From the cell containing the given text, extract its center point as [x, y] coordinate. 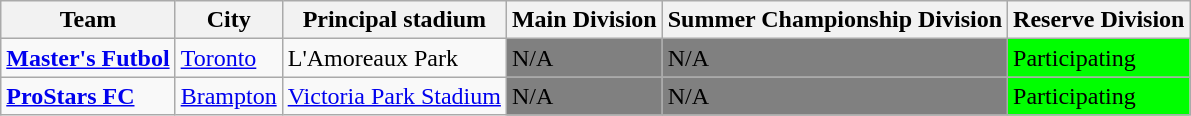
Main Division [584, 20]
Victoria Park Stadium [394, 96]
Reserve Division [1099, 20]
Team [88, 20]
Brampton [228, 96]
ProStars FC [88, 96]
L'Amoreaux Park [394, 58]
Master's Futbol [88, 58]
Toronto [228, 58]
Summer Championship Division [834, 20]
Principal stadium [394, 20]
City [228, 20]
